Pinpoint the cell where the given text exists, returning its (x, y) midpoint coordinate. 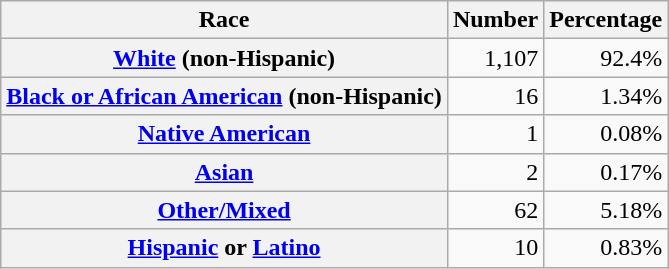
1 (495, 134)
0.08% (606, 134)
10 (495, 248)
16 (495, 96)
Number (495, 20)
Hispanic or Latino (224, 248)
White (non-Hispanic) (224, 58)
Race (224, 20)
0.17% (606, 172)
Black or African American (non-Hispanic) (224, 96)
1.34% (606, 96)
62 (495, 210)
2 (495, 172)
0.83% (606, 248)
1,107 (495, 58)
Asian (224, 172)
92.4% (606, 58)
5.18% (606, 210)
Other/Mixed (224, 210)
Percentage (606, 20)
Native American (224, 134)
